Scan for the cell matching the given text and deliver its (X, Y) coordinate at center. 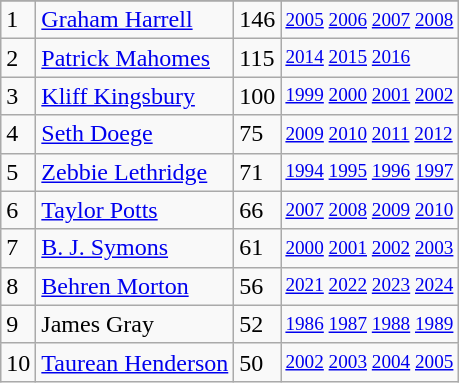
2014 2015 2016 (370, 58)
6 (18, 210)
1994 1995 1996 1997 (370, 172)
7 (18, 248)
Patrick Mahomes (135, 58)
2000 2001 2002 2003 (370, 248)
3 (18, 96)
Taylor Potts (135, 210)
Behren Morton (135, 286)
9 (18, 324)
100 (258, 96)
James Gray (135, 324)
66 (258, 210)
5 (18, 172)
Taurean Henderson (135, 362)
B. J. Symons (135, 248)
56 (258, 286)
75 (258, 134)
Kliff Kingsbury (135, 96)
4 (18, 134)
2007 2008 2009 2010 (370, 210)
50 (258, 362)
2021 2022 2023 2024 (370, 286)
8 (18, 286)
1 (18, 20)
71 (258, 172)
Graham Harrell (135, 20)
2 (18, 58)
52 (258, 324)
Zebbie Lethridge (135, 172)
115 (258, 58)
1999 2000 2001 2002 (370, 96)
Seth Doege (135, 134)
10 (18, 362)
2009 2010 2011 2012 (370, 134)
2005 2006 2007 2008 (370, 20)
146 (258, 20)
61 (258, 248)
1986 1987 1988 1989 (370, 324)
2002 2003 2004 2005 (370, 362)
